Determine the (x, y) coordinate at the center of the cell enclosing the given text.  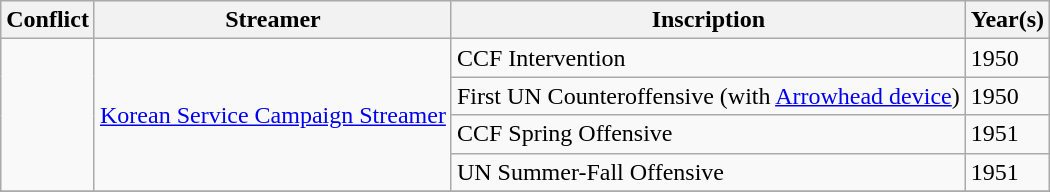
Korean Service Campaign Streamer (272, 115)
CCF Intervention (708, 58)
Year(s) (1007, 20)
Streamer (272, 20)
CCF Spring Offensive (708, 134)
UN Summer-Fall Offensive (708, 172)
Inscription (708, 20)
Conflict (48, 20)
First UN Counteroffensive (with Arrowhead device) (708, 96)
